Return the [x, y] coordinate for the center point of the cell that contains the specified text.  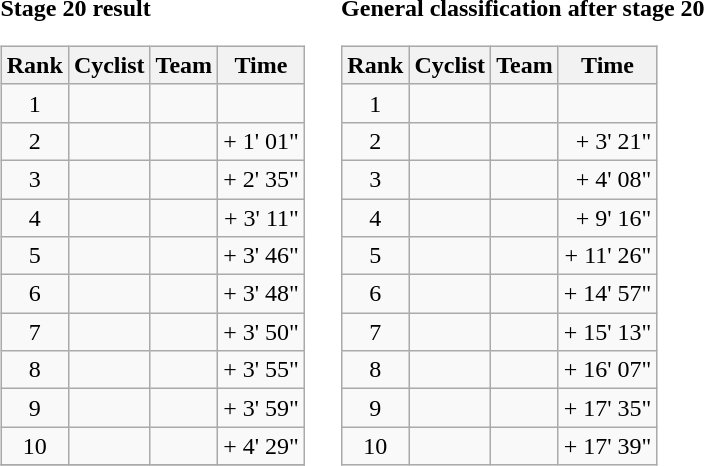
+ 2' 35" [262, 179]
+ 17' 39" [608, 446]
+ 3' 21" [608, 141]
+ 3' 11" [262, 217]
+ 11' 26" [608, 256]
+ 4' 29" [262, 446]
+ 3' 50" [262, 332]
+ 3' 55" [262, 370]
+ 16' 07" [608, 370]
+ 4' 08" [608, 179]
+ 17' 35" [608, 408]
+ 14' 57" [608, 294]
+ 1' 01" [262, 141]
+ 3' 59" [262, 408]
+ 3' 48" [262, 294]
+ 9' 16" [608, 217]
+ 3' 46" [262, 256]
+ 15' 13" [608, 332]
